Locate the cell with the specified text and output its [x, y] center coordinate. 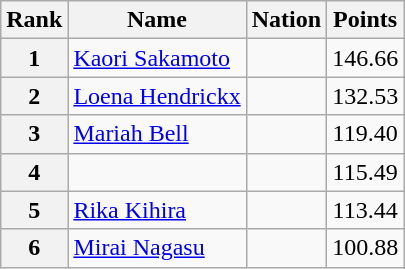
Rank [34, 20]
Rika Kihira [157, 210]
4 [34, 172]
1 [34, 58]
6 [34, 248]
2 [34, 96]
146.66 [366, 58]
115.49 [366, 172]
Mirai Nagasu [157, 248]
132.53 [366, 96]
Mariah Bell [157, 134]
100.88 [366, 248]
5 [34, 210]
Kaori Sakamoto [157, 58]
113.44 [366, 210]
119.40 [366, 134]
3 [34, 134]
Nation [286, 20]
Name [157, 20]
Points [366, 20]
Loena Hendrickx [157, 96]
